Pinpoint the cell where the given text exists, returning its [x, y] midpoint coordinate. 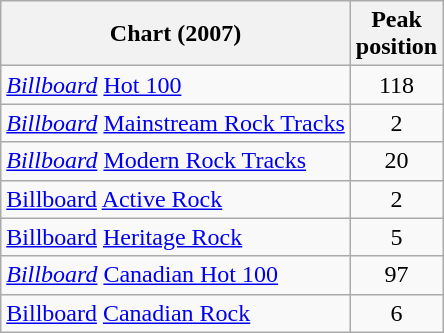
118 [396, 85]
Billboard Active Rock [176, 199]
6 [396, 313]
Billboard Heritage Rock [176, 237]
Peakposition [396, 34]
20 [396, 161]
Billboard Modern Rock Tracks [176, 161]
Billboard Mainstream Rock Tracks [176, 123]
Billboard Canadian Rock [176, 313]
97 [396, 275]
5 [396, 237]
Billboard Canadian Hot 100 [176, 275]
Billboard Hot 100 [176, 85]
Chart (2007) [176, 34]
